Scan for the cell matching the given text and deliver its (x, y) coordinate at center. 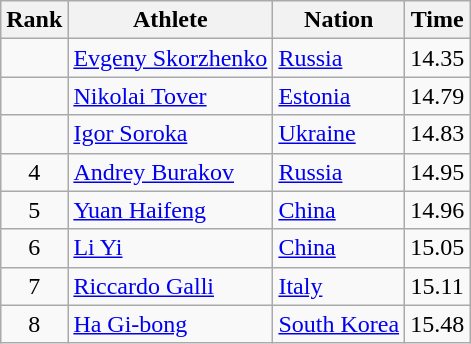
Nation (339, 20)
14.96 (438, 210)
14.83 (438, 134)
Time (438, 20)
15.11 (438, 286)
14.35 (438, 58)
Andrey Burakov (170, 172)
Athlete (170, 20)
Italy (339, 286)
Li Yi (170, 248)
Yuan Haifeng (170, 210)
Riccardo Galli (170, 286)
5 (34, 210)
14.79 (438, 96)
6 (34, 248)
Igor Soroka (170, 134)
14.95 (438, 172)
15.05 (438, 248)
Ha Gi-bong (170, 324)
Ukraine (339, 134)
South Korea (339, 324)
7 (34, 286)
Estonia (339, 96)
4 (34, 172)
Rank (34, 20)
8 (34, 324)
Nikolai Tover (170, 96)
15.48 (438, 324)
Evgeny Skorzhenko (170, 58)
